Identify which cell holds the provided text, then report its (X, Y) central coordinate. 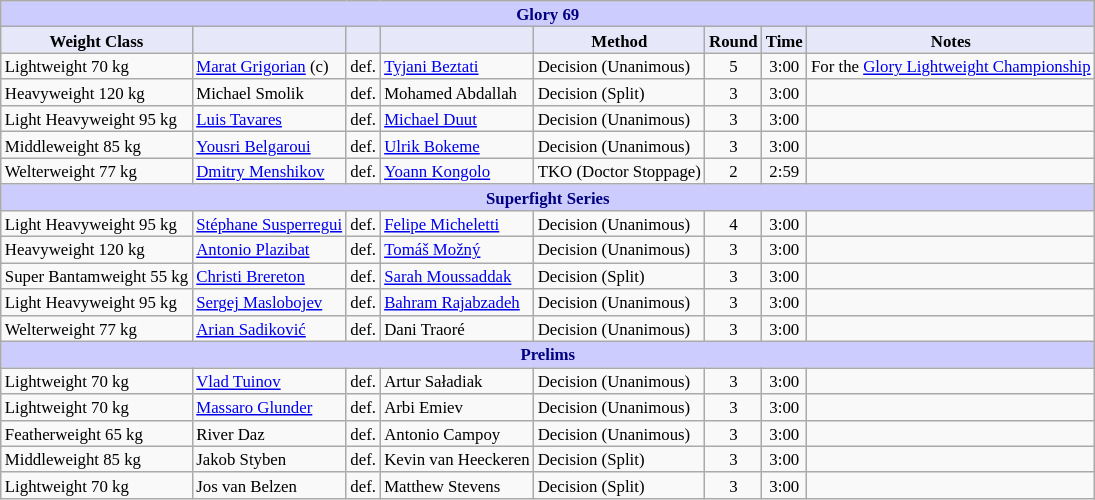
Time (784, 40)
2:59 (784, 171)
Artur Saładiak (457, 381)
Superfight Series (548, 197)
Vlad Tuinov (269, 381)
Tyjani Beztati (457, 66)
Prelims (548, 355)
Weight Class (96, 40)
Matthew Stevens (457, 486)
Sarah Moussaddak (457, 276)
For the Glory Lightweight Championship (951, 66)
Kevin van Heeckeren (457, 459)
Arian Sadiković (269, 328)
4 (734, 224)
Jakob Styben (269, 459)
Yoann Kongolo (457, 171)
River Daz (269, 433)
Massaro Glunder (269, 407)
Yousri Belgaroui (269, 145)
Bahram Rajabzadeh (457, 302)
Dani Traoré (457, 328)
Felipe Micheletti (457, 224)
Super Bantamweight 55 kg (96, 276)
Notes (951, 40)
Mohamed Abdallah (457, 93)
Ulrik Bokeme (457, 145)
Stéphane Susperregui (269, 224)
Arbi Emiev (457, 407)
Michael Duut (457, 119)
Luis Tavares (269, 119)
Round (734, 40)
Tomáš Možný (457, 250)
Glory 69 (548, 14)
Michael Smolik (269, 93)
Dmitry Menshikov (269, 171)
Antonio Campoy (457, 433)
Marat Grigorian (c) (269, 66)
TKO (Doctor Stoppage) (620, 171)
Sergej Maslobojev (269, 302)
Featherweight 65 kg (96, 433)
Christi Brereton (269, 276)
2 (734, 171)
Antonio Plazibat (269, 250)
5 (734, 66)
Method (620, 40)
Jos van Belzen (269, 486)
